Return [X, Y] of the center of cell containing provided text 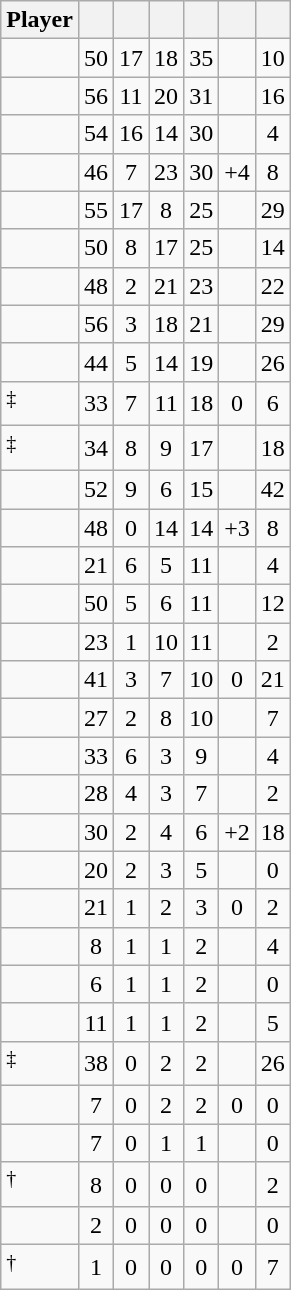
38 [96, 1064]
19 [202, 362]
54 [96, 134]
28 [96, 794]
22 [272, 286]
34 [96, 448]
41 [96, 680]
31 [202, 96]
+3 [238, 528]
Player [40, 20]
55 [96, 210]
52 [96, 489]
+4 [238, 172]
+2 [238, 832]
15 [202, 489]
35 [202, 58]
42 [272, 489]
46 [96, 172]
27 [96, 718]
44 [96, 362]
12 [272, 604]
